Locate the cell with the specified text and output its [X, Y] center coordinate. 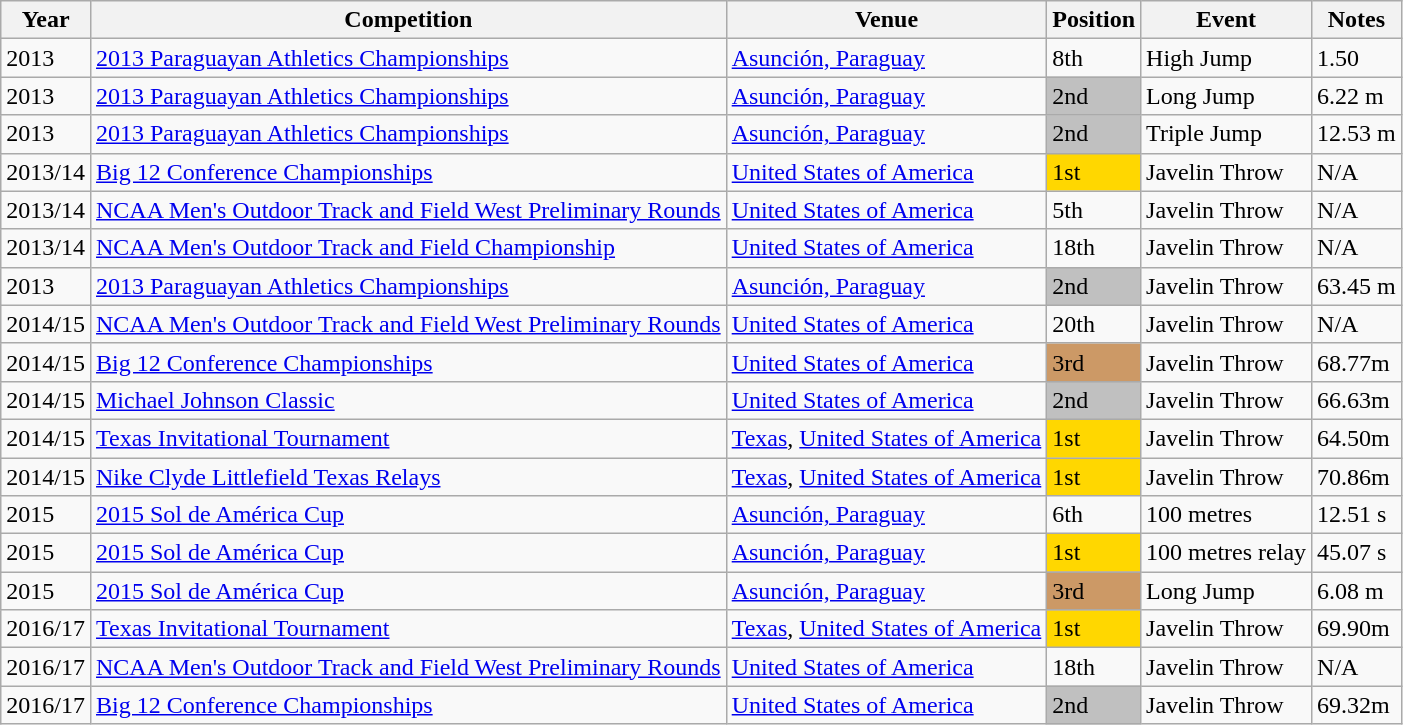
1.50 [1357, 58]
70.86m [1357, 477]
6.08 m [1357, 591]
6.22 m [1357, 96]
45.07 s [1357, 553]
Triple Jump [1226, 134]
Event [1226, 20]
12.53 m [1357, 134]
5th [1094, 210]
Notes [1357, 20]
Year [46, 20]
Nike Clyde Littlefield Texas Relays [408, 477]
12.51 s [1357, 515]
100 metres relay [1226, 553]
Position [1094, 20]
8th [1094, 58]
63.45 m [1357, 286]
High Jump [1226, 58]
Competition [408, 20]
NCAA Men's Outdoor Track and Field Championship [408, 248]
69.90m [1357, 629]
Michael Johnson Classic [408, 400]
69.32m [1357, 705]
Venue [886, 20]
100 metres [1226, 515]
6th [1094, 515]
20th [1094, 324]
64.50m [1357, 438]
66.63m [1357, 400]
68.77m [1357, 362]
